Capture the cell that displays the provided text and extract its [X, Y] central coordinate. 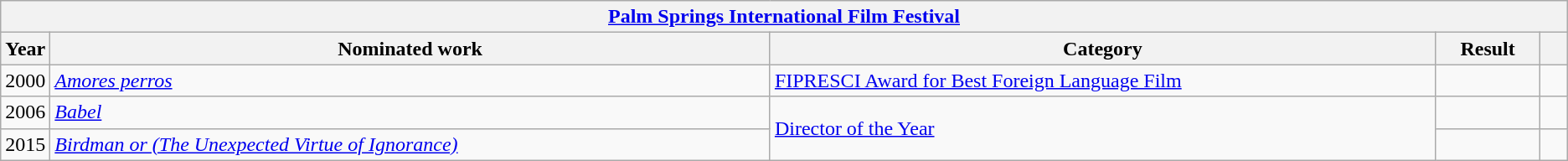
Babel [410, 112]
2000 [25, 80]
Nominated work [410, 49]
Director of the Year [1102, 128]
Year [25, 49]
2006 [25, 112]
Birdman or (The Unexpected Virtue of Ignorance) [410, 144]
Result [1488, 49]
Palm Springs International Film Festival [784, 17]
FIPRESCI Award for Best Foreign Language Film [1102, 80]
Category [1102, 49]
2015 [25, 144]
Amores perros [410, 80]
